For the text-containing cell, return its midpoint in (x, y) coordinate format. 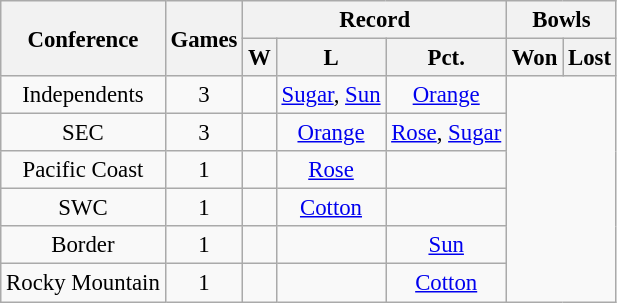
Sun (446, 245)
Sugar, Sun (331, 95)
Lost (590, 58)
SWC (83, 208)
Record (375, 20)
W (260, 58)
Rocky Mountain (83, 283)
Conference (83, 38)
Rose, Sugar (446, 133)
Won (535, 58)
Pacific Coast (83, 170)
Pct. (446, 58)
Border (83, 245)
Bowls (562, 20)
SEC (83, 133)
L (331, 58)
Rose (331, 170)
Games (204, 38)
Independents (83, 95)
